Pinpoint the cell where the given text exists, returning its [x, y] midpoint coordinate. 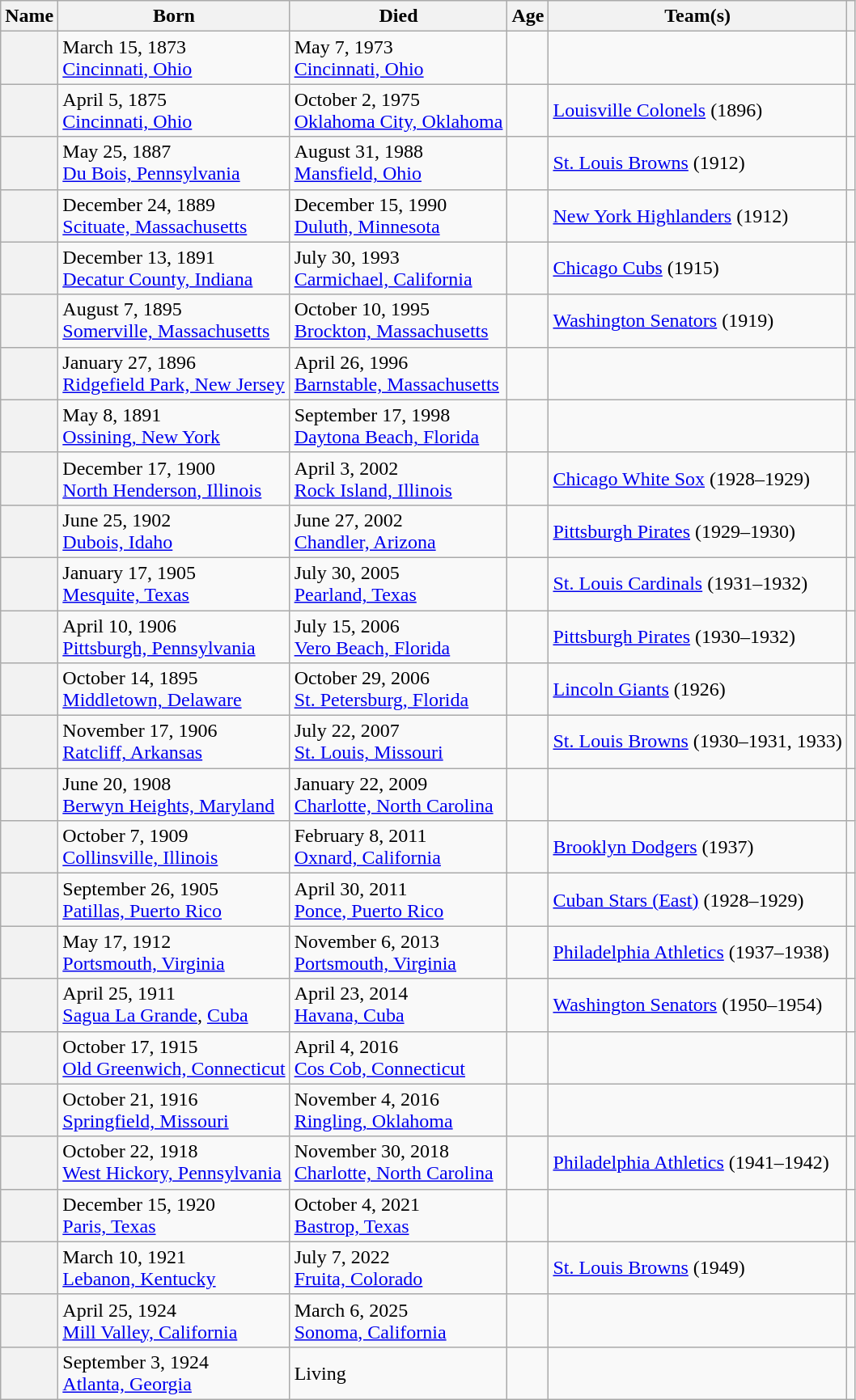
St. Louis Cardinals (1931–1932) [697, 584]
Pittsburgh Pirates (1930–1932) [697, 636]
April 25, 1911Sagua La Grande, Cuba [174, 1005]
October 7, 1909Collinsville, Illinois [174, 848]
October 14, 1895Middletown, Delaware [174, 689]
February 8, 2011Oxnard, California [398, 848]
July 7, 2022Fruita, Colorado [398, 1268]
April 4, 2016Cos Cob, Connecticut [398, 1058]
September 3, 1924Atlanta, Georgia [174, 1373]
December 17, 1900North Henderson, Illinois [174, 479]
September 17, 1998Daytona Beach, Florida [398, 425]
July 30, 1993Carmichael, California [398, 269]
November 30, 2018Charlotte, North Carolina [398, 1163]
April 5, 1875Cincinnati, Ohio [174, 110]
Chicago Cubs (1915) [697, 269]
October 29, 2006St. Petersburg, Florida [398, 689]
May 8, 1891Ossining, New York [174, 425]
St. Louis Browns (1912) [697, 163]
Lincoln Giants (1926) [697, 689]
October 10, 1995Brockton, Massachusetts [398, 320]
Brooklyn Dodgers (1937) [697, 848]
November 17, 1906Ratcliff, Arkansas [174, 742]
March 15, 1873Cincinnati, Ohio [174, 58]
April 30, 2011Ponce, Puerto Rico [398, 899]
June 20, 1908Berwyn Heights, Maryland [174, 794]
January 22, 2009Charlotte, North Carolina [398, 794]
July 30, 2005Pearland, Texas [398, 584]
New York Highlanders (1912) [697, 215]
August 31, 1988Mansfield, Ohio [398, 163]
Living [398, 1373]
October 17, 1915Old Greenwich, Connecticut [174, 1058]
Philadelphia Athletics (1941–1942) [697, 1163]
Team(s) [697, 16]
May 7, 1973Cincinnati, Ohio [398, 58]
June 25, 1902Dubois, Idaho [174, 531]
Washington Senators (1950–1954) [697, 1005]
Born [174, 16]
October 22, 1918West Hickory, Pennsylvania [174, 1163]
March 10, 1921Lebanon, Kentucky [174, 1268]
December 15, 1990Duluth, Minnesota [398, 215]
December 13, 1891Decatur County, Indiana [174, 269]
Chicago White Sox (1928–1929) [697, 479]
October 2, 1975Oklahoma City, Oklahoma [398, 110]
April 3, 2002Rock Island, Illinois [398, 479]
St. Louis Browns (1930–1931, 1933) [697, 742]
Washington Senators (1919) [697, 320]
April 23, 2014Havana, Cuba [398, 1005]
April 25, 1924Mill Valley, California [174, 1320]
April 26, 1996Barnstable, Massachusetts [398, 374]
Pittsburgh Pirates (1929–1930) [697, 531]
Age [528, 16]
July 22, 2007St. Louis, Missouri [398, 742]
Louisville Colonels (1896) [697, 110]
St. Louis Browns (1949) [697, 1268]
October 4, 2021Bastrop, Texas [398, 1215]
August 7, 1895Somerville, Massachusetts [174, 320]
November 6, 2013Portsmouth, Virginia [398, 953]
December 15, 1920Paris, Texas [174, 1215]
November 4, 2016Ringling, Oklahoma [398, 1110]
March 6, 2025Sonoma, California [398, 1320]
May 17, 1912Portsmouth, Virginia [174, 953]
January 27, 1896Ridgefield Park, New Jersey [174, 374]
May 25, 1887Du Bois, Pennsylvania [174, 163]
Name [29, 16]
Cuban Stars (East) (1928–1929) [697, 899]
April 10, 1906Pittsburgh, Pennsylvania [174, 636]
July 15, 2006Vero Beach, Florida [398, 636]
September 26, 1905Patillas, Puerto Rico [174, 899]
October 21, 1916Springfield, Missouri [174, 1110]
Philadelphia Athletics (1937–1938) [697, 953]
Died [398, 16]
June 27, 2002Chandler, Arizona [398, 531]
January 17, 1905Mesquite, Texas [174, 584]
December 24, 1889Scituate, Massachusetts [174, 215]
